Pinpoint the cell where the given text exists, returning its [X, Y] midpoint coordinate. 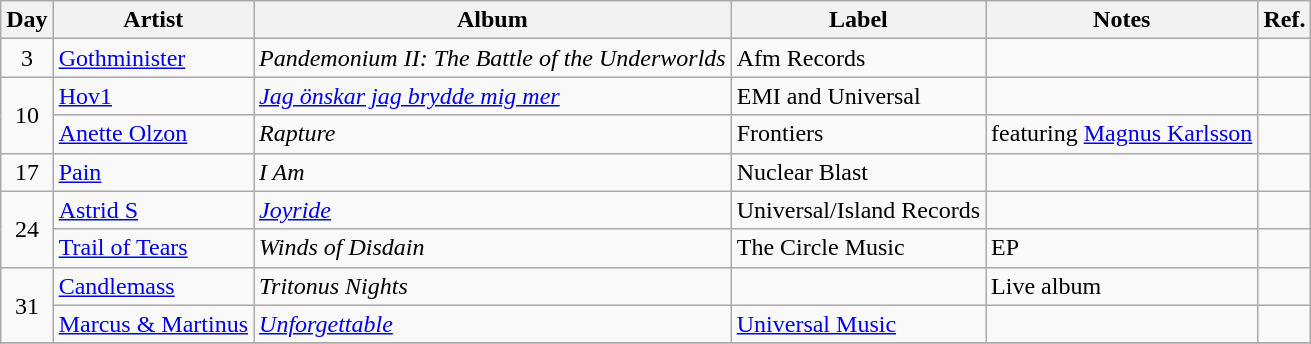
Pandemonium II: The Battle of the Underworlds [493, 58]
Universal Music [858, 324]
Winds of Disdain [493, 248]
Nuclear Blast [858, 172]
Gothminister [153, 58]
Ref. [1284, 20]
Afm Records [858, 58]
Label [858, 20]
featuring Magnus Karlsson [1122, 134]
Astrid S [153, 210]
Trail of Tears [153, 248]
EMI and Universal [858, 96]
Hov1 [153, 96]
Day [27, 20]
17 [27, 172]
10 [27, 115]
24 [27, 229]
The Circle Music [858, 248]
Rapture [493, 134]
Album [493, 20]
Artist [153, 20]
Universal/Island Records [858, 210]
Pain [153, 172]
EP [1122, 248]
31 [27, 305]
Marcus & Martinus [153, 324]
Joyride [493, 210]
Live album [1122, 286]
I Am [493, 172]
Tritonus Nights [493, 286]
Frontiers [858, 134]
Candlemass [153, 286]
Notes [1122, 20]
Unforgettable [493, 324]
Anette Olzon [153, 134]
3 [27, 58]
Jag önskar jag brydde mig mer [493, 96]
